For the text-containing cell, return its midpoint in [X, Y] coordinate format. 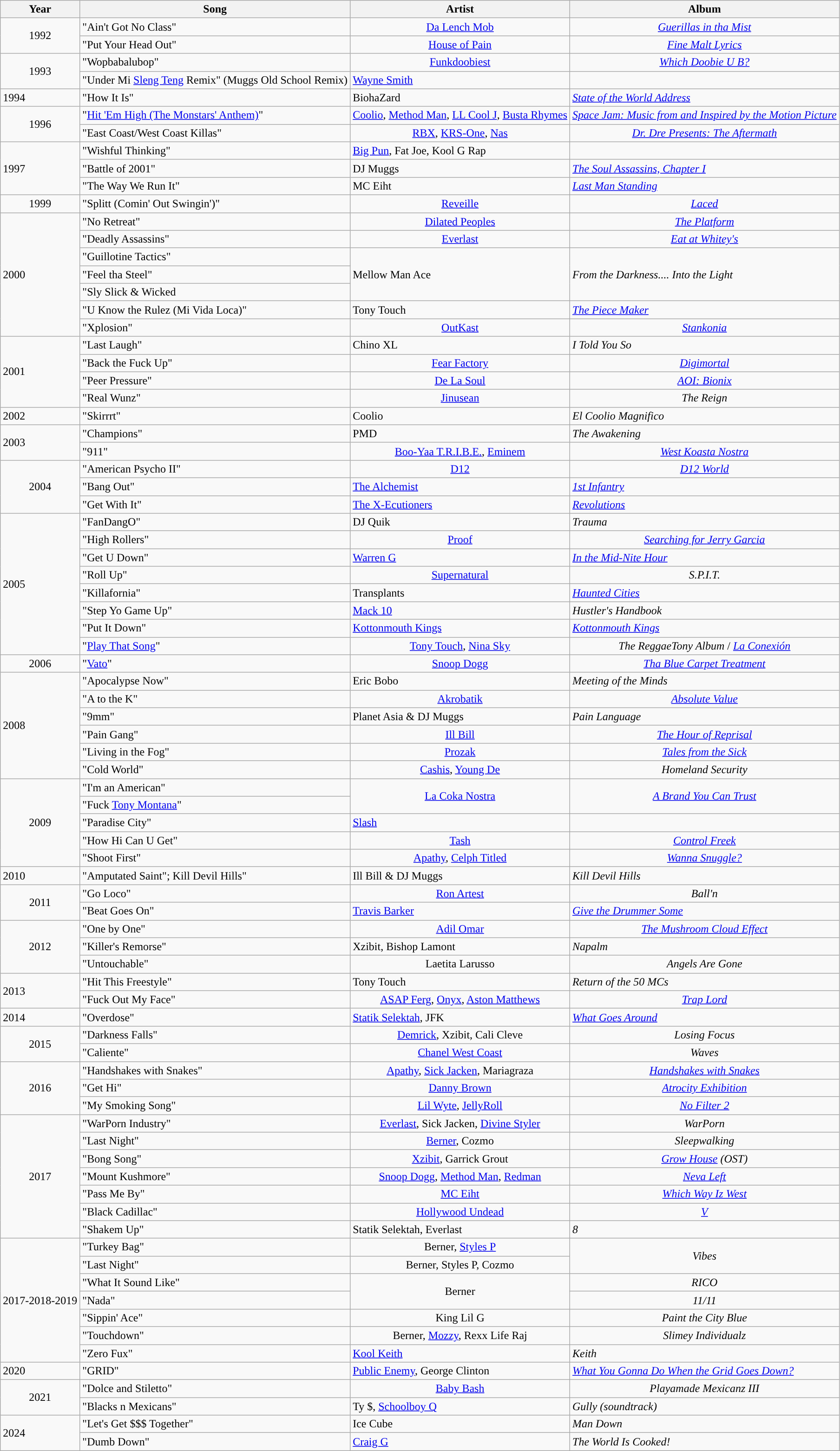
Meeting of the Minds [705, 681]
Public Enemy, George Clinton [460, 1371]
Revolutions [705, 504]
"911" [215, 451]
BiohaZard [460, 98]
1992 [40, 36]
Xzibit, Garrick Grout [460, 1159]
Chanel West Coast [460, 1052]
Fine Malt Lyrics [705, 45]
Chino XL [460, 345]
Give the Drummer Some [705, 911]
Laced [705, 204]
"Put Your Head Out" [215, 45]
Trap Lord [705, 999]
Jinusean [460, 398]
"What It Sound Like" [215, 1282]
"No Retreat" [215, 222]
Tha Blue Carpet Treatment [705, 663]
"Real Wunz" [215, 398]
Hollywood Undead [460, 1212]
"Dumb Down" [215, 1442]
Laetita Larusso [460, 964]
Apathy, Celph Titled [460, 858]
Handshakes with Snakes [705, 1070]
"Touchdown" [215, 1335]
Vibes [705, 1256]
2020 [40, 1371]
Losing Focus [705, 1035]
Digimortal [705, 363]
I Told You So [705, 345]
2017-2018-2019 [40, 1300]
Pain Language [705, 716]
"Sly Slick & Wicked [215, 292]
"One by One" [215, 929]
"Paradise City" [215, 823]
Gully (soundtrack) [705, 1406]
Man Down [705, 1424]
La Coka Nostra [460, 796]
Berner, Mozzy, Rexx Life Raj [460, 1335]
Eat at Whitey's [705, 239]
Mellow Man Ace [460, 275]
Year [40, 9]
Funkdoobiest [460, 62]
1993 [40, 71]
"Dolce and Stiletto" [215, 1389]
"Pass Me By" [215, 1194]
Craig G [460, 1442]
Wayne Smith [460, 80]
Angels Are Gone [705, 964]
Ill Bill [460, 734]
2009 [40, 823]
Kill Devil Hills [705, 876]
The Reign [705, 398]
Haunted Cities [705, 593]
D12 World [705, 469]
Lil Wyte, JellyRoll [460, 1106]
"American Psycho II" [215, 469]
Waves [705, 1052]
Hustler's Handbook [705, 611]
The Mushroom Cloud Effect [705, 929]
"Go Loco" [215, 893]
"Roll Up" [215, 575]
Keith [705, 1353]
In the Mid-Nite Hour [705, 558]
Demrick, Xzibit, Cali Cleve [460, 1035]
ASAP Ferg, Onyx, Aston Matthews [460, 999]
Berner, Styles P, Cozmo [460, 1265]
"How Hi Can U Get" [215, 840]
Proof [460, 540]
Trauma [705, 522]
"Handshakes with Snakes" [215, 1070]
"9mm" [215, 716]
Wanna Snuggle? [705, 858]
2006 [40, 663]
From the Darkness.... Into the Light [705, 275]
WarPorn [705, 1123]
Kool Keith [460, 1353]
Everlast [460, 239]
"Sippin' Ace" [215, 1318]
Akrobatik [460, 699]
"Vato" [215, 663]
House of Pain [460, 45]
Return of the 50 MCs [705, 982]
"Back the Fuck Up" [215, 363]
"Step Yo Game Up" [215, 611]
Tales from the Sick [705, 752]
"Bong Song" [215, 1159]
"Battle of 2001" [215, 168]
8 [705, 1229]
2005 [40, 584]
"Let's Get $$$ Together" [215, 1424]
Ty $, Schoolboy Q [460, 1406]
Boo-Yaa T.R.I.B.E., Eminem [460, 451]
What Goes Around [705, 1017]
"Black Cadillac" [215, 1212]
RICO [705, 1282]
Which Way Iz West [705, 1194]
"East Coast/West Coast Killas" [215, 133]
2016 [40, 1088]
"Overdose" [215, 1017]
"Hit 'Em High (The Monstars' Anthem)" [215, 115]
Travis Barker [460, 911]
Which Doobie U B? [705, 62]
"Guillotine Tactics" [215, 257]
Everlast, Sick Jacken, Divine Styler [460, 1123]
De La Soul [460, 381]
DJ Quik [460, 522]
Da Lench Mob [460, 27]
DJ Muggs [460, 168]
1996 [40, 124]
2011 [40, 902]
"Killer's Remorse" [215, 946]
"WarPorn Industry" [215, 1123]
"U Know the Rulez (Mi Vida Loca)" [215, 310]
"FanDangO" [215, 522]
"Pain Gang" [215, 734]
Dr. Dre Presents: The Aftermath [705, 133]
"Peer Pressure" [215, 381]
"Get U Down" [215, 558]
2000 [40, 275]
"Killafornia" [215, 593]
Absolute Value [705, 699]
"Darkness Falls" [215, 1035]
The Platform [705, 222]
Danny Brown [460, 1088]
RBX, KRS-One, Nas [460, 133]
Slash [460, 823]
"Skirrrt" [215, 416]
"How It Is" [215, 98]
"Shakem Up" [215, 1229]
State of the World Address [705, 98]
"My Smoking Song" [215, 1106]
"Zero Fux" [215, 1353]
Berner, Styles P [460, 1247]
Ball'n [705, 893]
King Lil G [460, 1318]
Berner [460, 1291]
"Fuck Tony Montana" [215, 805]
2017 [40, 1176]
"Xplosion" [215, 328]
D12 [460, 469]
Berner, Cozmo [460, 1141]
"Champions" [215, 433]
1999 [40, 204]
Sleepwalking [705, 1141]
OutKast [460, 328]
Neva Left [705, 1176]
"Untouchable" [215, 964]
2001 [40, 372]
"Mount Kushmore" [215, 1176]
2012 [40, 946]
2014 [40, 1017]
Album [705, 9]
Planet Asia & DJ Muggs [460, 716]
Prozak [460, 752]
Cashis, Young De [460, 769]
The Soul Assassins, Chapter I [705, 168]
"Get With It" [215, 504]
Eric Bobo [460, 681]
Playamade Mexicanz III [705, 1389]
Guerillas in tha Mist [705, 27]
2021 [40, 1398]
"Deadly Assassins" [215, 239]
Tash [460, 840]
Coolio [460, 416]
Last Man Standing [705, 186]
"Apocalypse Now" [215, 681]
"The Way We Run It" [215, 186]
Big Pun, Fat Joe, Kool G Rap [460, 151]
Baby Bash [460, 1389]
2008 [40, 725]
"Put It Down" [215, 628]
"Nada" [215, 1300]
Fear Factory [460, 363]
The ReggaeTony Album / La Conexión [705, 646]
"Under Mi Sleng Teng Remix" (Muggs Old School Remix) [215, 80]
"Beat Goes On" [215, 911]
Ill Bill & DJ Muggs [460, 876]
Space Jam: Music from and Inspired by the Motion Picture [705, 115]
"Play That Song" [215, 646]
2004 [40, 486]
What You Gonna Do When the Grid Goes Down? [705, 1371]
Tony Touch, Nina Sky [460, 646]
2003 [40, 442]
"Fuck Out My Face" [215, 999]
Homeland Security [705, 769]
Warren G [460, 558]
"Turkey Bag" [215, 1247]
The World Is Cooked! [705, 1442]
Atrocity Exhibition [705, 1088]
Transplants [460, 593]
"Wopbabalubop" [215, 62]
The Awakening [705, 433]
Apathy, Sick Jacken, Mariagraza [460, 1070]
"Blacks n Mexicans" [215, 1406]
Song [215, 9]
2002 [40, 416]
Ice Cube [460, 1424]
"Bang Out" [215, 486]
"High Rollers" [215, 540]
West Koasta Nostra [705, 451]
El Coolio Magnifico [705, 416]
Paint the City Blue [705, 1318]
"Shoot First" [215, 858]
"Wishful Thinking" [215, 151]
"Cold World" [215, 769]
2013 [40, 991]
2015 [40, 1044]
V [705, 1212]
"Ain't Got No Class" [215, 27]
The Alchemist [460, 486]
"A to the K" [215, 699]
"Get Hi" [215, 1088]
The Hour of Reprisal [705, 734]
"GRID" [215, 1371]
"Last Laugh" [215, 345]
"Hit This Freestyle" [215, 982]
Snoop Dogg [460, 663]
1st Infantry [705, 486]
"Splitt (Comin' Out Swingin')" [215, 204]
11/11 [705, 1300]
S.P.I.T. [705, 575]
AOI: Bionix [705, 381]
Stankonia [705, 328]
Napalm [705, 946]
"Caliente" [215, 1052]
No Filter 2 [705, 1106]
Searching for Jerry Garcia [705, 540]
Ron Artest [460, 893]
"I'm an American" [215, 788]
The X-Ecutioners [460, 504]
Statik Selektah, JFK [460, 1017]
2010 [40, 876]
A Brand You Can Trust [705, 796]
"Feel tha Steel" [215, 275]
"Living in the Fog" [215, 752]
Mack 10 [460, 611]
Supernatural [460, 575]
PMD [460, 433]
Xzibit, Bishop Lamont [460, 946]
The Piece Maker [705, 310]
1994 [40, 98]
Control Freek [705, 840]
Dilated Peoples [460, 222]
Statik Selektah, Everlast [460, 1229]
Artist [460, 9]
1997 [40, 168]
Coolio, Method Man, LL Cool J, Busta Rhymes [460, 115]
Slimey Individualz [705, 1335]
Grow House (OST) [705, 1159]
Adil Omar [460, 929]
"Amputated Saint"; Kill Devil Hills" [215, 876]
2024 [40, 1433]
Snoop Dogg, Method Man, Redman [460, 1176]
Reveille [460, 204]
